Determine the [x, y] coordinate at the center of the cell enclosing the given text.  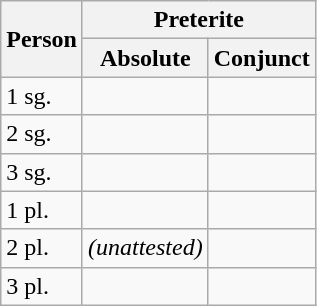
3 sg. [42, 172]
Conjunct [262, 58]
Absolute [145, 58]
Person [42, 39]
(unattested) [145, 248]
2 pl. [42, 248]
1 pl. [42, 210]
2 sg. [42, 134]
Preterite [198, 20]
3 pl. [42, 286]
1 sg. [42, 96]
